Provide the [X, Y] coordinate of the cell's center where the given text is located.  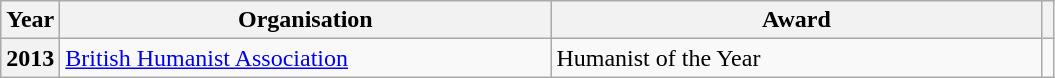
Humanist of the Year [796, 58]
Organisation [306, 20]
2013 [30, 58]
Year [30, 20]
Award [796, 20]
British Humanist Association [306, 58]
